Provide the (x, y) coordinate of the cell's center where the given text is located.  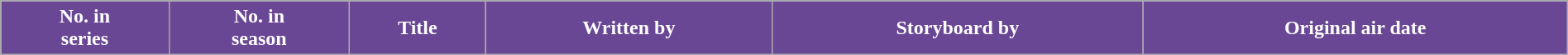
No. inseries (84, 28)
Storyboard by (958, 28)
No. inseason (259, 28)
Original air date (1355, 28)
Written by (629, 28)
Title (418, 28)
